Extract the [x, y] coordinate from the center of the cell holding the provided text.  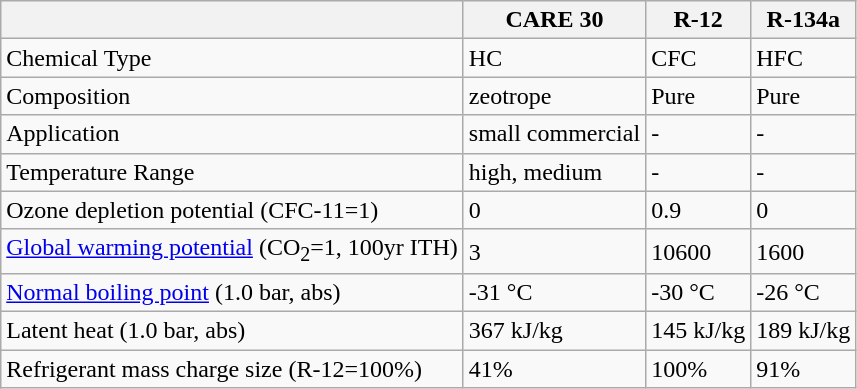
Temperature Range [232, 172]
HC [554, 58]
10600 [698, 251]
1600 [804, 251]
41% [554, 369]
-26 °C [804, 292]
zeotrope [554, 96]
3 [554, 251]
high, medium [554, 172]
0.9 [698, 210]
Normal boiling point (1.0 bar, abs) [232, 292]
367 kJ/kg [554, 331]
Refrigerant mass charge size (R-12=100%) [232, 369]
HFC [804, 58]
Ozone depletion potential (CFC-11=1) [232, 210]
small commercial [554, 134]
CFC [698, 58]
145 kJ/kg [698, 331]
Application [232, 134]
Global warming potential (CO2=1, 100yr ITH) [232, 251]
Chemical Type [232, 58]
Latent heat (1.0 bar, abs) [232, 331]
100% [698, 369]
91% [804, 369]
-31 °C [554, 292]
CARE 30 [554, 20]
Composition [232, 96]
189 kJ/kg [804, 331]
R-12 [698, 20]
-30 °C [698, 292]
R-134a [804, 20]
